From the cell containing the given text, extract its center point as [X, Y] coordinate. 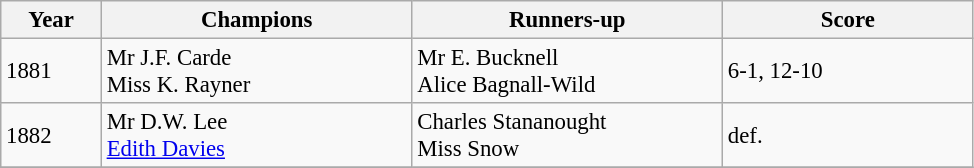
1882 [52, 136]
Mr E. Bucknell Alice Bagnall-Wild [568, 72]
Mr J.F. Carde Miss K. Rayner [256, 72]
def. [848, 136]
Score [848, 20]
Mr D.W. Lee Edith Davies [256, 136]
Charles Stananought Miss Snow [568, 136]
1881 [52, 72]
Runners-up [568, 20]
Year [52, 20]
Champions [256, 20]
6-1, 12-10 [848, 72]
